Capture the cell that displays the provided text and extract its (x, y) central coordinate. 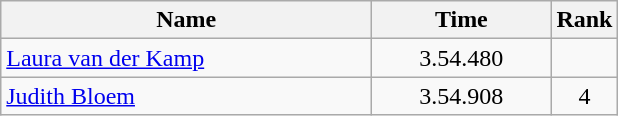
Judith Bloem (186, 96)
3.54.480 (462, 58)
Laura van der Kamp (186, 58)
Rank (584, 20)
Name (186, 20)
Time (462, 20)
3.54.908 (462, 96)
4 (584, 96)
